Search for the cell housing the specified text and yield its (x, y) center coordinate. 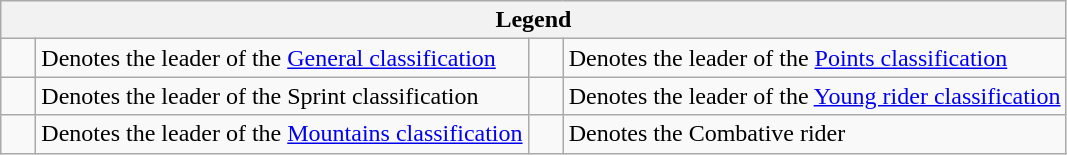
Denotes the leader of the General classification (282, 58)
Denotes the leader of the Points classification (814, 58)
Denotes the leader of the Sprint classification (282, 96)
Denotes the Combative rider (814, 134)
Denotes the leader of the Young rider classification (814, 96)
Denotes the leader of the Mountains classification (282, 134)
Legend (534, 20)
